Locate the cell with the specified text and output its [X, Y] center coordinate. 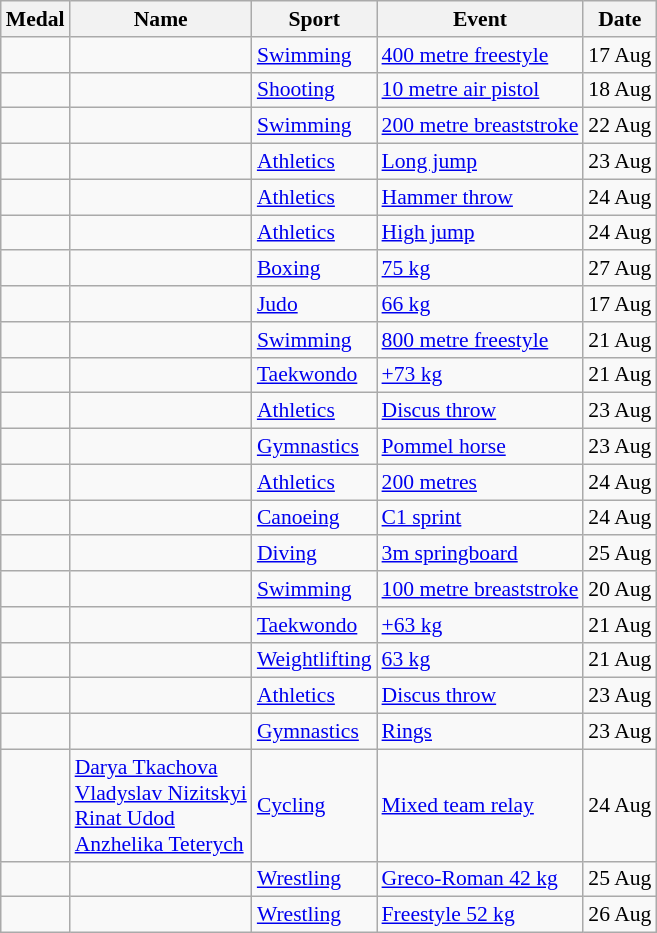
Boxing [314, 269]
Darya TkachovaVladyslav NizitskyiRinat UdodAnzhelika Teterych [161, 805]
Pommel horse [480, 447]
Canoeing [314, 518]
+63 kg [480, 625]
75 kg [480, 269]
Sport [314, 19]
10 metre air pistol [480, 90]
Rings [480, 732]
Medal [36, 19]
400 metre freestyle [480, 55]
100 metre breaststroke [480, 589]
Freestyle 52 kg [480, 915]
Greco-Roman 42 kg [480, 879]
+73 kg [480, 375]
27 Aug [620, 269]
26 Aug [620, 915]
200 metre breaststroke [480, 126]
Weightlifting [314, 660]
High jump [480, 233]
C1 sprint [480, 518]
200 metres [480, 482]
63 kg [480, 660]
22 Aug [620, 126]
Mixed team relay [480, 805]
18 Aug [620, 90]
66 kg [480, 304]
Hammer throw [480, 197]
Diving [314, 554]
Shooting [314, 90]
Long jump [480, 162]
800 metre freestyle [480, 340]
3m springboard [480, 554]
Name [161, 19]
Date [620, 19]
Event [480, 19]
20 Aug [620, 589]
Judo [314, 304]
Cycling [314, 805]
